Provide the (x, y) coordinate of the cell's center where the given text is located.  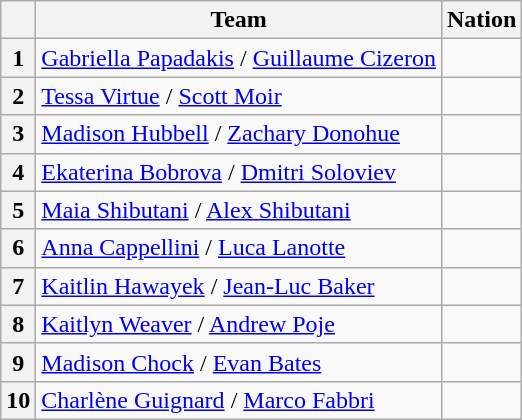
Team (239, 20)
1 (18, 58)
Anna Cappellini / Luca Lanotte (239, 248)
8 (18, 324)
6 (18, 248)
5 (18, 210)
Tessa Virtue / Scott Moir (239, 96)
10 (18, 400)
Kaitlyn Weaver / Andrew Poje (239, 324)
Ekaterina Bobrova / Dmitri Soloviev (239, 172)
Nation (481, 20)
Charlène Guignard / Marco Fabbri (239, 400)
Kaitlin Hawayek / Jean-Luc Baker (239, 286)
9 (18, 362)
Maia Shibutani / Alex Shibutani (239, 210)
2 (18, 96)
Madison Chock / Evan Bates (239, 362)
Gabriella Papadakis / Guillaume Cizeron (239, 58)
4 (18, 172)
Madison Hubbell / Zachary Donohue (239, 134)
3 (18, 134)
7 (18, 286)
